Pinpoint the cell where the given text exists, returning its (X, Y) midpoint coordinate. 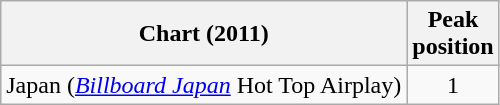
1 (453, 85)
Japan (Billboard Japan Hot Top Airplay) (204, 85)
Peakposition (453, 34)
Chart (2011) (204, 34)
